Identify which cell holds the provided text, then report its (x, y) central coordinate. 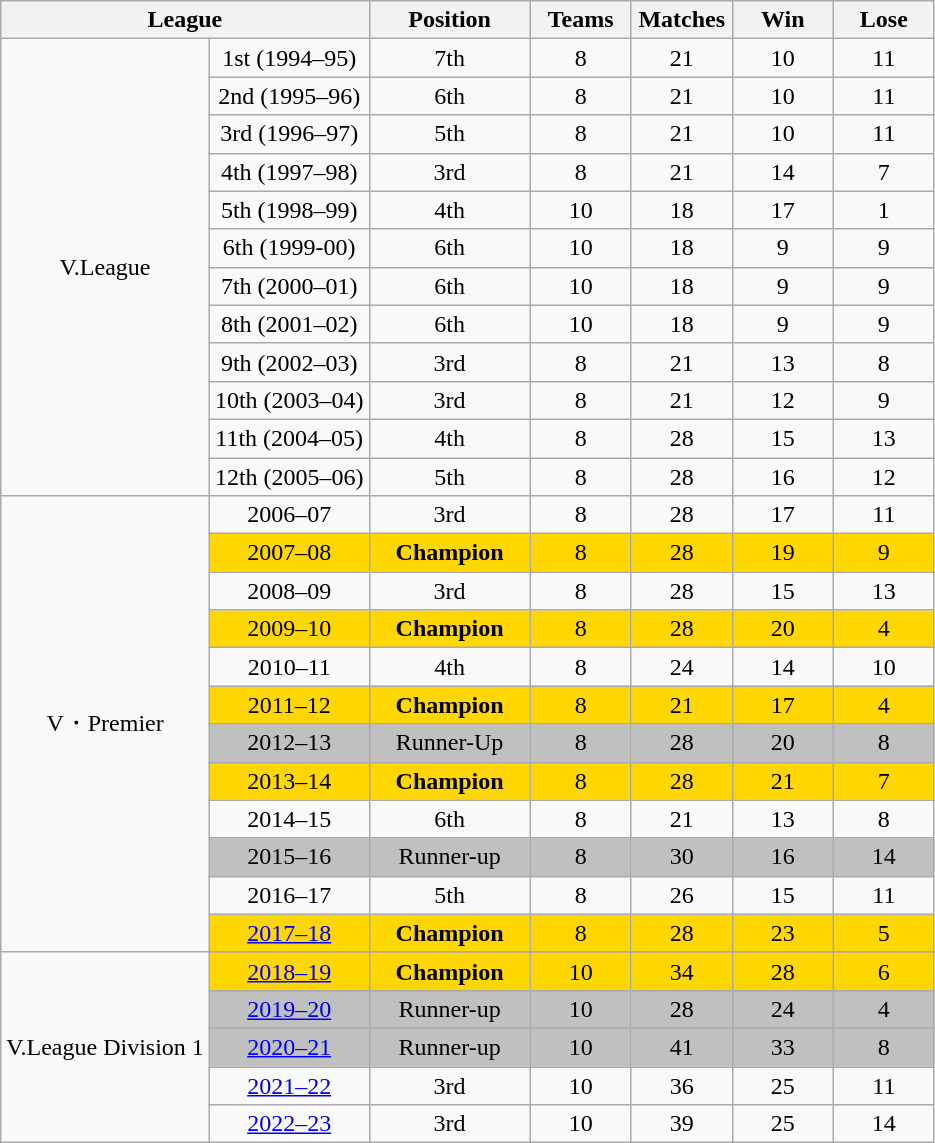
Position (450, 20)
33 (782, 1047)
2nd (1995–96) (289, 96)
V.League Division 1 (106, 1047)
2021–22 (289, 1085)
V・Premier (106, 724)
2016–17 (289, 895)
2007–08 (289, 553)
6th (1999-00) (289, 248)
41 (682, 1047)
19 (782, 553)
2018–19 (289, 971)
Win (782, 20)
2009–10 (289, 629)
V.League (106, 268)
2006–07 (289, 515)
1 (884, 210)
2012–13 (289, 743)
11th (2004–05) (289, 438)
League (185, 20)
2022–23 (289, 1124)
6 (884, 971)
12th (2005–06) (289, 477)
23 (782, 933)
7th (2000–01) (289, 286)
5th (1998–99) (289, 210)
3rd (1996–97) (289, 134)
2020–21 (289, 1047)
36 (682, 1085)
8th (2001–02) (289, 324)
2019–20 (289, 1009)
2008–09 (289, 591)
2015–16 (289, 857)
Teams (580, 20)
2017–18 (289, 933)
30 (682, 857)
2010–11 (289, 667)
26 (682, 895)
1st (1994–95) (289, 58)
2013–14 (289, 781)
Runner-Up (450, 743)
Lose (884, 20)
39 (682, 1124)
2014–15 (289, 819)
2011–12 (289, 705)
Matches (682, 20)
7th (450, 58)
9th (2002–03) (289, 362)
5 (884, 933)
4th (1997–98) (289, 172)
10th (2003–04) (289, 400)
34 (682, 971)
